From the cell containing the given text, extract its center point as (X, Y) coordinate. 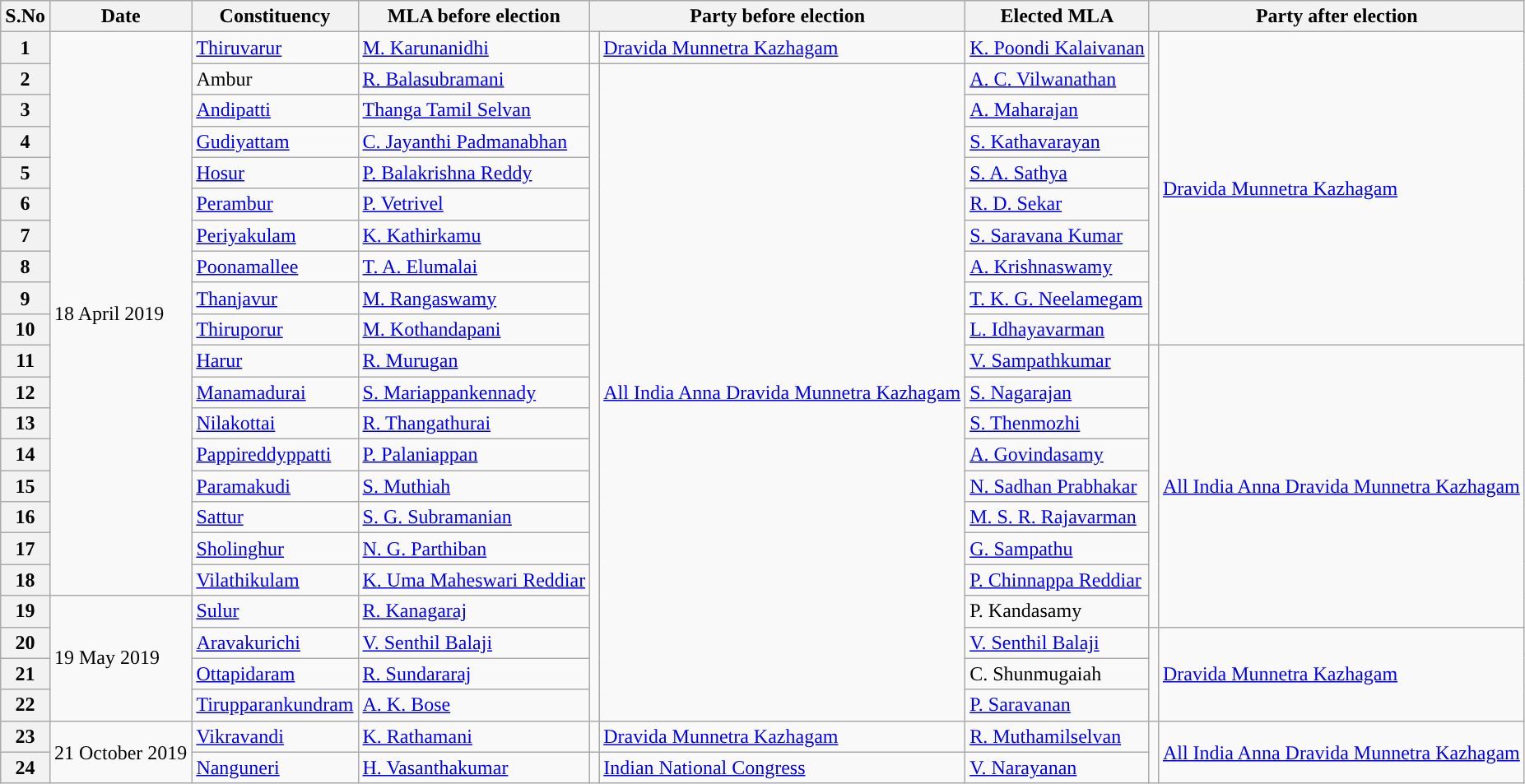
Hosur (275, 173)
K. Kathirkamu (474, 235)
N. G. Parthiban (474, 549)
23 (26, 736)
Sulur (275, 611)
T. K. G. Neelamegam (1058, 298)
10 (26, 329)
N. Sadhan Prabhakar (1058, 486)
P. Palaniappan (474, 455)
16 (26, 517)
15 (26, 486)
Sholinghur (275, 549)
Gudiyattam (275, 141)
S. Thenmozhi (1058, 424)
Pappireddyppatti (275, 455)
Sattur (275, 517)
G. Sampathu (1058, 549)
Thanga Tamil Selvan (474, 110)
S. A. Sathya (1058, 173)
6 (26, 204)
A. C. Vilwanathan (1058, 79)
A. K. Bose (474, 705)
Ambur (275, 79)
19 May 2019 (120, 658)
A. Govindasamy (1058, 455)
S. Mariappankennady (474, 392)
Manamadurai (275, 392)
4 (26, 141)
17 (26, 549)
Vilathikulam (275, 580)
12 (26, 392)
18 April 2019 (120, 314)
Tirupparankundram (275, 705)
5 (26, 173)
R. Kanagaraj (474, 611)
Ottapidaram (275, 674)
Thiruvarur (275, 48)
9 (26, 298)
Paramakudi (275, 486)
V. Sampathkumar (1058, 360)
3 (26, 110)
P. Kandasamy (1058, 611)
18 (26, 580)
R. Muthamilselvan (1058, 736)
T. A. Elumalai (474, 267)
S. G. Subramanian (474, 517)
11 (26, 360)
V. Narayanan (1058, 768)
Harur (275, 360)
K. Rathamani (474, 736)
S.No (26, 16)
Party before election (778, 16)
Thanjavur (275, 298)
S. Muthiah (474, 486)
Aravakurichi (275, 643)
14 (26, 455)
Perambur (275, 204)
R. Balasubramani (474, 79)
C. Jayanthi Padmanabhan (474, 141)
Vikravandi (275, 736)
21 October 2019 (120, 752)
7 (26, 235)
P. Balakrishna Reddy (474, 173)
R. Thangathurai (474, 424)
8 (26, 267)
R. Sundararaj (474, 674)
Nanguneri (275, 768)
Date (120, 16)
Nilakottai (275, 424)
M. Rangaswamy (474, 298)
13 (26, 424)
1 (26, 48)
Periyakulam (275, 235)
Poonamallee (275, 267)
K. Uma Maheswari Reddiar (474, 580)
2 (26, 79)
C. Shunmugaiah (1058, 674)
19 (26, 611)
P. Vetrivel (474, 204)
MLA before election (474, 16)
M. Karunanidhi (474, 48)
24 (26, 768)
L. Idhayavarman (1058, 329)
Party after election (1337, 16)
A. Krishnaswamy (1058, 267)
S. Nagarajan (1058, 392)
M. S. R. Rajavarman (1058, 517)
A. Maharajan (1058, 110)
S. Saravana Kumar (1058, 235)
Elected MLA (1058, 16)
R. D. Sekar (1058, 204)
M. Kothandapani (474, 329)
K. Poondi Kalaivanan (1058, 48)
Constituency (275, 16)
H. Vasanthakumar (474, 768)
Thiruporur (275, 329)
Andipatti (275, 110)
22 (26, 705)
Indian National Congress (782, 768)
P. Chinnappa Reddiar (1058, 580)
21 (26, 674)
S. Kathavarayan (1058, 141)
R. Murugan (474, 360)
P. Saravanan (1058, 705)
20 (26, 643)
